Return the [X, Y] coordinate for the center point of the cell that contains the specified text.  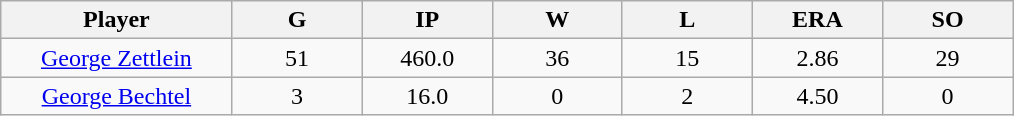
16.0 [427, 96]
51 [297, 58]
36 [557, 58]
460.0 [427, 58]
George Zettlein [116, 58]
L [687, 20]
4.50 [817, 96]
2.86 [817, 58]
29 [947, 58]
3 [297, 96]
Player [116, 20]
SO [947, 20]
ERA [817, 20]
IP [427, 20]
G [297, 20]
2 [687, 96]
15 [687, 58]
W [557, 20]
George Bechtel [116, 96]
